Search for the cell housing the specified text and yield its (x, y) center coordinate. 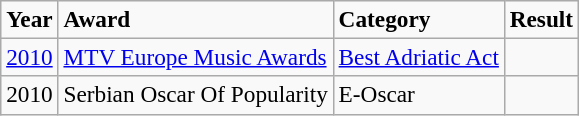
Result (541, 19)
Year (30, 19)
Category (418, 19)
E-Oscar (418, 95)
Best Adriatic Act (418, 57)
Award (196, 19)
Serbian Oscar Of Popularity (196, 95)
MTV Europe Music Awards (196, 57)
